Return [x, y] of the center of cell containing provided text 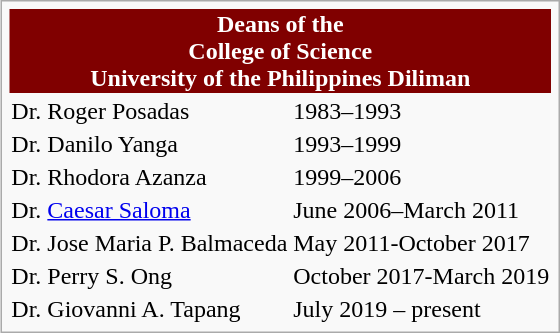
Dr. Roger Posadas [150, 111]
Dr. Perry S. Ong [150, 276]
July 2019 – present [422, 309]
Dr. Jose Maria P. Balmaceda [150, 243]
October 2017-March 2019 [422, 276]
1983–1993 [422, 111]
Deans of theCollege of ScienceUniversity of the Philippines Diliman [280, 51]
June 2006–March 2011 [422, 210]
Dr. Danilo Yanga [150, 144]
1999–2006 [422, 177]
May 2011-October 2017 [422, 243]
Dr. Caesar Saloma [150, 210]
1993–1999 [422, 144]
Dr. Rhodora Azanza [150, 177]
Dr. Giovanni A. Tapang [150, 309]
